Capture the cell that displays the provided text and extract its (X, Y) central coordinate. 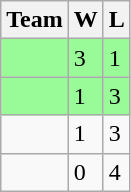
0 (86, 172)
L (116, 20)
W (86, 20)
4 (116, 172)
Team (35, 20)
